Determine the [X, Y] coordinate at the center of the cell enclosing the given text.  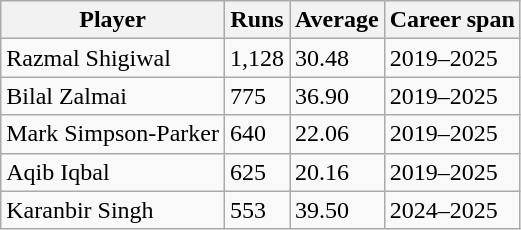
1,128 [256, 58]
20.16 [338, 172]
36.90 [338, 96]
775 [256, 96]
39.50 [338, 210]
553 [256, 210]
Player [113, 20]
Bilal Zalmai [113, 96]
Mark Simpson-Parker [113, 134]
2024–2025 [452, 210]
Aqib Iqbal [113, 172]
640 [256, 134]
Karanbir Singh [113, 210]
625 [256, 172]
Runs [256, 20]
Career span [452, 20]
22.06 [338, 134]
30.48 [338, 58]
Average [338, 20]
Razmal Shigiwal [113, 58]
